Return the (X, Y) coordinate for the center point of the cell that contains the specified text.  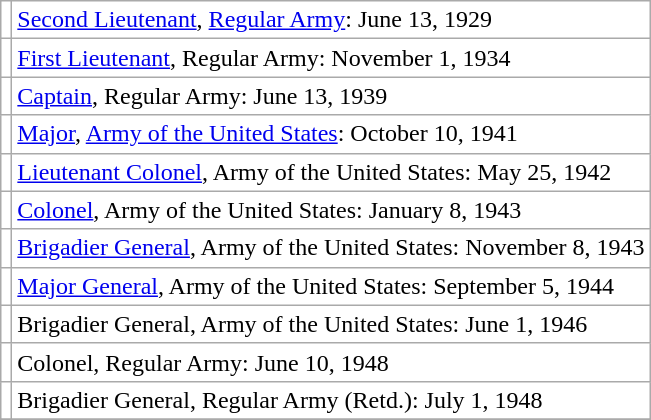
Colonel, Regular Army: June 10, 1948 (331, 362)
Brigadier General, Regular Army (Retd.): July 1, 1948 (331, 400)
Brigadier General, Army of the United States: November 8, 1943 (331, 248)
Major, Army of the United States: October 10, 1941 (331, 134)
Colonel, Army of the United States: January 8, 1943 (331, 210)
Lieutenant Colonel, Army of the United States: May 25, 1942 (331, 172)
Brigadier General, Army of the United States: June 1, 1946 (331, 324)
First Lieutenant, Regular Army: November 1, 1934 (331, 58)
Major General, Army of the United States: September 5, 1944 (331, 286)
Captain, Regular Army: June 13, 1939 (331, 96)
Second Lieutenant, Regular Army: June 13, 1929 (331, 20)
